Return the (x, y) coordinate for the center point of the cell that contains the specified text.  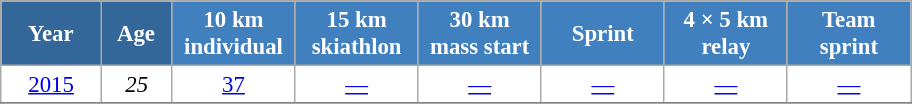
25 (136, 85)
Age (136, 34)
37 (234, 85)
15 km skiathlon (356, 34)
Year (52, 34)
Sprint (602, 34)
2015 (52, 85)
4 × 5 km relay (726, 34)
10 km individual (234, 34)
Team sprint (848, 34)
30 km mass start (480, 34)
